Capture the cell that displays the provided text and extract its (x, y) central coordinate. 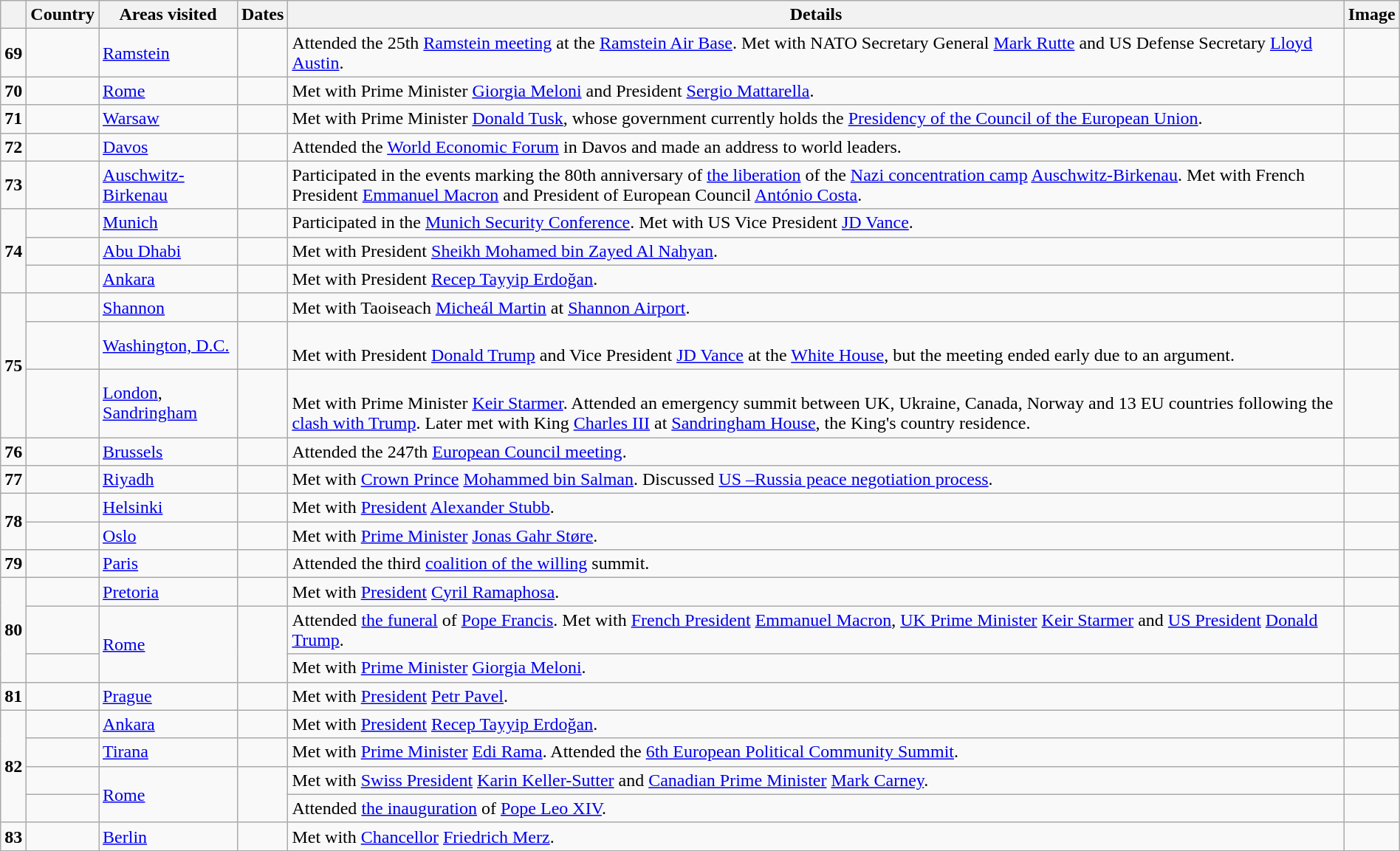
Attended the inauguration of Pope Leo XIV. (816, 808)
Details (816, 15)
78 (13, 522)
Abu Dhabi (168, 251)
70 (13, 91)
Met with President Donald Trump and Vice President JD Vance at the White House, but the meeting ended early due to an argument. (816, 345)
Attended the World Economic Forum in Davos and made an address to world leaders. (816, 147)
Attended the funeral of Pope Francis. Met with French President Emmanuel Macron, UK Prime Minister Keir Starmer and US President Donald Trump. (816, 630)
Image (1372, 15)
Helsinki (168, 508)
Tirana (168, 752)
72 (13, 147)
Dates (262, 15)
Brussels (168, 451)
71 (13, 119)
76 (13, 451)
Met with President Petr Pavel. (816, 696)
81 (13, 696)
79 (13, 564)
Riyadh (168, 480)
Pretoria (168, 592)
Met with Crown Prince Mohammed bin Salman. Discussed US –Russia peace negotiation process. (816, 480)
69 (13, 53)
Davos (168, 147)
Attended the third coalition of the willing summit. (816, 564)
Attended the 247th European Council meeting. (816, 451)
Washington, D.C. (168, 345)
Met with President Sheikh Mohamed bin Zayed Al Nahyan. (816, 251)
Prague (168, 696)
Participated in the Munich Security Conference. Met with US Vice President JD Vance. (816, 223)
75 (13, 365)
Met with Prime Minister Giorgia Meloni. (816, 668)
74 (13, 251)
Auschwitz-Birkenau (168, 185)
Met with Swiss President Karin Keller-Sutter and Canadian Prime Minister Mark Carney. (816, 780)
Paris (168, 564)
Met with Taoiseach Micheál Martin at Shannon Airport. (816, 307)
Warsaw (168, 119)
80 (13, 630)
77 (13, 480)
Berlin (168, 836)
Country (63, 15)
Oslo (168, 536)
Met with Prime Minister Giorgia Meloni and President Sergio Mattarella. (816, 91)
Met with Prime Minister Edi Rama. Attended the 6th European Political Community Summit. (816, 752)
73 (13, 185)
Met with Prime Minister Donald Tusk, whose government currently holds the Presidency of the Council of the European Union. (816, 119)
83 (13, 836)
Shannon (168, 307)
London, Sandringham (168, 403)
82 (13, 766)
Met with President Alexander Stubb. (816, 508)
Areas visited (168, 15)
Munich (168, 223)
Attended the 25th Ramstein meeting at the Ramstein Air Base. Met with NATO Secretary General Mark Rutte and US Defense Secretary Lloyd Austin. (816, 53)
Ramstein (168, 53)
Met with President Cyril Ramaphosa. (816, 592)
Met with Chancellor Friedrich Merz. (816, 836)
Met with Prime Minister Jonas Gahr Støre. (816, 536)
